Pinpoint the cell where the given text exists, returning its (X, Y) midpoint coordinate. 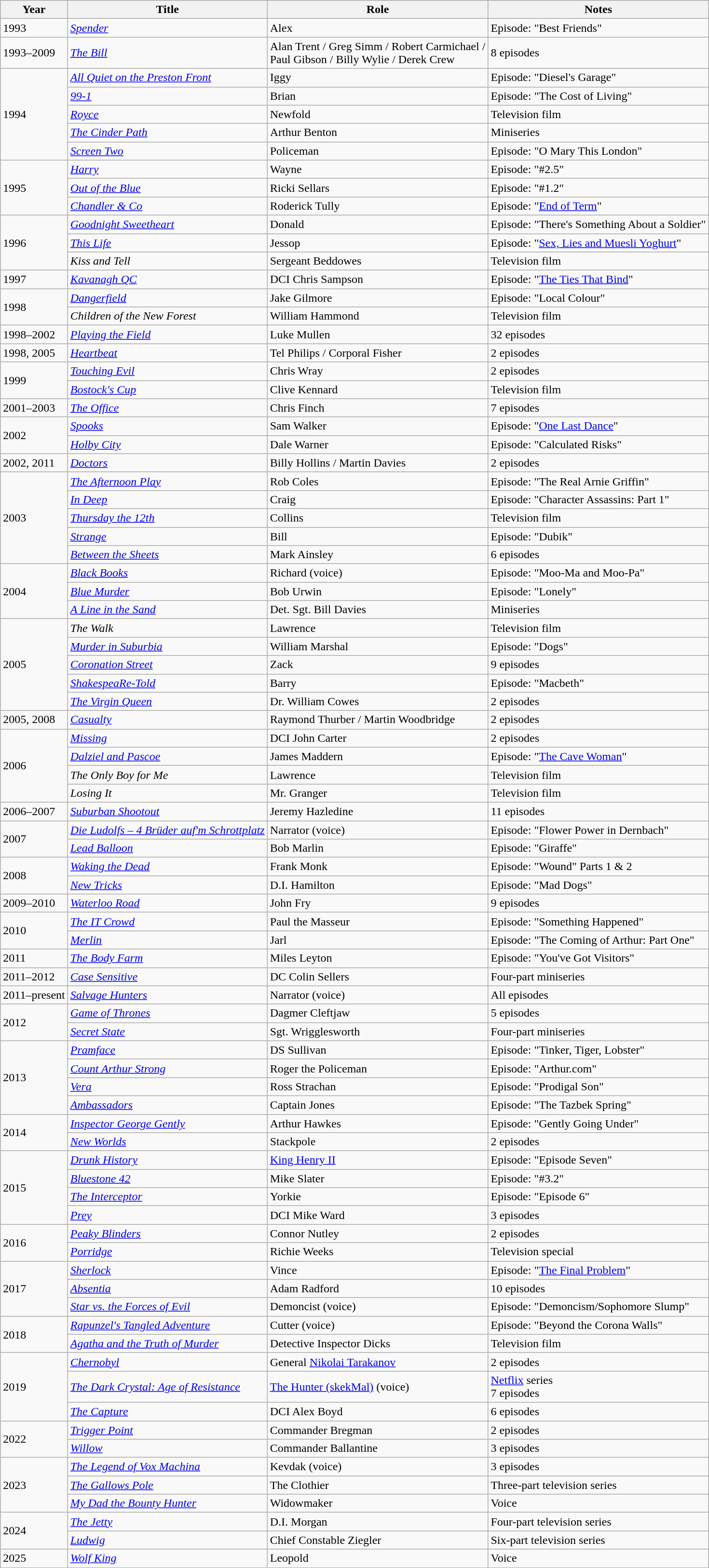
2006 (34, 765)
2017 (34, 1288)
Casualty (167, 720)
Alan Trent / Greg Simm / Robert Carmichael /Paul Gibson / Billy Wylie / Derek Crew (378, 53)
Episode: "Episode 6" (598, 1197)
Episode: "The Cost of Living" (598, 96)
1998, 2005 (34, 353)
The Cinder Path (167, 133)
2002, 2011 (34, 463)
Porridge (167, 1252)
General Nikolai Tarakanov (378, 1362)
Dangerfield (167, 298)
Tel Philips / Corporal Fisher (378, 353)
Holby City (167, 444)
Bluestone 42 (167, 1179)
Episode: "Mad Dogs" (598, 885)
Mike Slater (378, 1179)
2022 (34, 1439)
Television special (598, 1252)
2013 (34, 1077)
Adam Radford (378, 1288)
Alex (378, 28)
The Legend of Vox Machina (167, 1467)
Missing (167, 738)
Heartbeat (167, 353)
The Afternoon Play (167, 481)
1999 (34, 380)
Episode: "The Coming of Arthur: Part One" (598, 940)
Policeman (378, 151)
99-1 (167, 96)
Chernobyl (167, 1362)
1997 (34, 280)
Episode: "Prodigal Son" (598, 1086)
Craig (378, 499)
D.I. Hamilton (378, 885)
2005, 2008 (34, 720)
The Office (167, 408)
Newfold (378, 114)
2014 (34, 1133)
11 episodes (598, 811)
Out of the Blue (167, 188)
James Maddern (378, 756)
2007 (34, 839)
Miles Leyton (378, 958)
Episode: "Gently Going Under" (598, 1124)
Rapunzel's Tangled Adventure (167, 1325)
Clive Kennard (378, 389)
Episode: "Best Friends" (598, 28)
Royce (167, 114)
Ricki Sellars (378, 188)
Lead Balloon (167, 848)
Four-part television series (598, 1522)
2005 (34, 665)
Ambassadors (167, 1105)
Spender (167, 28)
Episode: "Wound" Parts 1 & 2 (598, 867)
Episode: "Flower Power in Dernbach" (598, 830)
Paul the Masseur (378, 922)
Agatha and the Truth of Murder (167, 1343)
Roderick Tully (378, 206)
The Bill (167, 53)
Rob Coles (378, 481)
Role (378, 10)
Strange (167, 536)
1993–2009 (34, 53)
2006–2007 (34, 811)
Episode: "Demoncism/Sophomore Slump" (598, 1307)
Bob Urwin (378, 591)
Merlin (167, 940)
Episode: "Lonely" (598, 591)
The Jetty (167, 1522)
Episode: "#1.2" (598, 188)
My Dad the Bounty Hunter (167, 1503)
Mark Ainsley (378, 555)
Touching Evil (167, 371)
Salvage Hunters (167, 995)
Episode: "End of Term" (598, 206)
Chris Wray (378, 371)
Spooks (167, 426)
Episode: "Tinker, Tiger, Lobster" (598, 1050)
Black Books (167, 573)
5 episodes (598, 1013)
Episode: "Giraffe" (598, 848)
Donald (378, 224)
ShakespeaRe-Told (167, 683)
Cutter (voice) (378, 1325)
The Dark Crystal: Age of Resistance (167, 1386)
New Tricks (167, 885)
Bob Marlin (378, 848)
Connor Nutley (378, 1233)
The Clothier (378, 1485)
Leopold (378, 1558)
1993 (34, 28)
Harry (167, 169)
Episode: "Local Colour" (598, 298)
The Hunter (skekMal) (voice) (378, 1386)
Jeremy Hazledine (378, 811)
Richard (voice) (378, 573)
Episode: "O Mary This London" (598, 151)
Waking the Dead (167, 867)
Three-part television series (598, 1485)
Playing the Field (167, 335)
Jarl (378, 940)
1995 (34, 188)
Jessop (378, 242)
Dalziel and Pascoe (167, 756)
Episode: "The Tazbek Spring" (598, 1105)
Six-part television series (598, 1540)
2008 (34, 876)
2023 (34, 1485)
Peaky Blinders (167, 1233)
All Quiet on the Preston Front (167, 78)
Dr. William Cowes (378, 701)
Murder in Suburbia (167, 646)
Sam Walker (378, 426)
Between the Sheets (167, 555)
Blue Murder (167, 591)
Title (167, 10)
Thursday the 12th (167, 518)
Willow (167, 1448)
Chief Constable Ziegler (378, 1540)
The Virgin Queen (167, 701)
Vera (167, 1086)
The Walk (167, 628)
Yorkie (378, 1197)
Episode: "Dogs" (598, 646)
DCI John Carter (378, 738)
Episode: "The Ties That Bind" (598, 280)
Barry (378, 683)
Sherlock (167, 1270)
Secret State (167, 1032)
Episode: "Moo-Ma and Moo-Pa" (598, 573)
2001–2003 (34, 408)
1996 (34, 242)
Coronation Street (167, 665)
DCI Alex Boyd (378, 1411)
The Interceptor (167, 1197)
DCI Mike Ward (378, 1215)
A Line in the Sand (167, 610)
Commander Ballantine (378, 1448)
King Henry II (378, 1160)
Chris Finch (378, 408)
Episode: "Character Assassins: Part 1" (598, 499)
DCI Chris Sampson (378, 280)
Frank Monk (378, 867)
Episode: "The Real Arnie Griffin" (598, 481)
Zack (378, 665)
32 episodes (598, 335)
Episode: "Macbeth" (598, 683)
William Marshal (378, 646)
Star vs. the Forces of Evil (167, 1307)
The IT Crowd (167, 922)
1998 (34, 307)
Billy Hollins / Martin Davies (378, 463)
Det. Sgt. Bill Davies (378, 610)
Collins (378, 518)
2025 (34, 1558)
Luke Mullen (378, 335)
Mr. Granger (378, 793)
Arthur Hawkes (378, 1124)
Doctors (167, 463)
Episode: "There's Something About a Soldier" (598, 224)
Drunk History (167, 1160)
2016 (34, 1243)
Episode: "Beyond the Corona Walls" (598, 1325)
The Gallows Pole (167, 1485)
Goodnight Sweetheart (167, 224)
Count Arthur Strong (167, 1068)
Roger the Policeman (378, 1068)
Jake Gilmore (378, 298)
Captain Jones (378, 1105)
Kevdak (voice) (378, 1467)
2011 (34, 958)
Game of Thrones (167, 1013)
Kiss and Tell (167, 261)
Notes (598, 10)
Episode: "Something Happened" (598, 922)
Suburban Shootout (167, 811)
Netflix series7 episodes (598, 1386)
Episode: "#2.5" (598, 169)
Vince (378, 1270)
2011–2012 (34, 977)
Absentia (167, 1288)
John Fry (378, 903)
Inspector George Gently (167, 1124)
Screen Two (167, 151)
Chandler & Co (167, 206)
2011–present (34, 995)
2002 (34, 435)
Episode: "#3.2" (598, 1179)
Episode: "The Final Problem" (598, 1270)
7 episodes (598, 408)
Trigger Point (167, 1430)
2019 (34, 1386)
2003 (34, 518)
The Body Farm (167, 958)
New Worlds (167, 1142)
Episode: "Arthur.com" (598, 1068)
The Only Boy for Me (167, 775)
DC Colin Sellers (378, 977)
Bostock's Cup (167, 389)
Sgt. Wrigglesworth (378, 1032)
10 episodes (598, 1288)
Prey (167, 1215)
Commander Bregman (378, 1430)
Episode: "The Cave Woman" (598, 756)
Demoncist (voice) (378, 1307)
Wayne (378, 169)
Year (34, 10)
All episodes (598, 995)
This Life (167, 242)
2024 (34, 1531)
Dagmer Cleftjaw (378, 1013)
Richie Weeks (378, 1252)
Bill (378, 536)
Episode: "Calculated Risks" (598, 444)
The Capture (167, 1411)
Raymond Thurber / Martin Woodbridge (378, 720)
Waterloo Road (167, 903)
Kavanagh QC (167, 280)
2012 (34, 1022)
2018 (34, 1334)
8 episodes (598, 53)
Children of the New Forest (167, 316)
Episode: "Sex, Lies and Muesli Yoghurt" (598, 242)
Wolf King (167, 1558)
Stackpole (378, 1142)
Arthur Benton (378, 133)
Losing It (167, 793)
1998–2002 (34, 335)
Episode: "Diesel's Garage" (598, 78)
Episode: "One Last Dance" (598, 426)
1994 (34, 114)
Die Ludolfs – 4 Brüder auf'm Schrottplatz (167, 830)
DS Sullivan (378, 1050)
Ludwig (167, 1540)
Episode: "You've Got Visitors" (598, 958)
Dale Warner (378, 444)
D.I. Morgan (378, 1522)
William Hammond (378, 316)
In Deep (167, 499)
Episode: "Dubik" (598, 536)
Episode: "Episode Seven" (598, 1160)
Iggy (378, 78)
2004 (34, 591)
2010 (34, 931)
Brian (378, 96)
Sergeant Beddowes (378, 261)
Case Sensitive (167, 977)
Pramface (167, 1050)
Ross Strachan (378, 1086)
2009–2010 (34, 903)
Widowmaker (378, 1503)
2015 (34, 1188)
Detective Inspector Dicks (378, 1343)
